Determine the (x, y) coordinate at the center of the cell enclosing the given text.  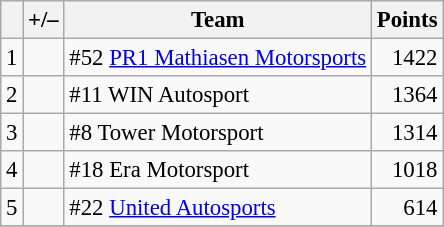
1 (12, 58)
#11 WIN Autosport (218, 95)
1314 (406, 133)
+/– (44, 20)
1018 (406, 170)
614 (406, 208)
#22 United Autosports (218, 208)
1364 (406, 95)
3 (12, 133)
Points (406, 20)
#52 PR1 Mathiasen Motorsports (218, 58)
2 (12, 95)
Team (218, 20)
1422 (406, 58)
4 (12, 170)
#8 Tower Motorsport (218, 133)
#18 Era Motorsport (218, 170)
5 (12, 208)
